Identify which cell holds the provided text, then report its [x, y] central coordinate. 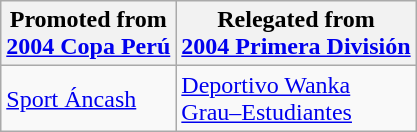
Promoted from2004 Copa Perú [88, 34]
Deportivo Wanka Grau–Estudiantes [296, 98]
Relegated from2004 Primera División [296, 34]
Sport Áncash [88, 98]
